Scan for the cell matching the given text and deliver its (x, y) coordinate at center. 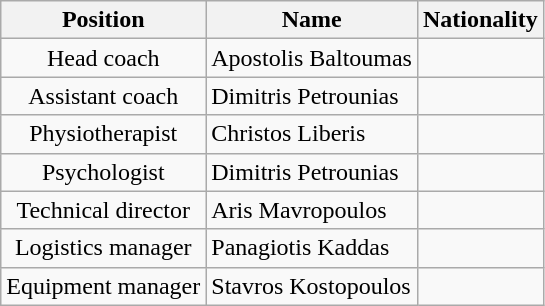
Assistant coach (104, 96)
Apostolis Baltoumas (312, 58)
Head coach (104, 58)
Equipment manager (104, 286)
Stavros Kostopoulos (312, 286)
Technical director (104, 210)
Logistics manager (104, 248)
Aris Mavropoulos (312, 210)
Panagiotis Kaddas (312, 248)
Name (312, 20)
Physiotherapist (104, 134)
Psychologist (104, 172)
Christos Liberis (312, 134)
Nationality (480, 20)
Position (104, 20)
